Determine the (x, y) coordinate at the center of the cell enclosing the given text.  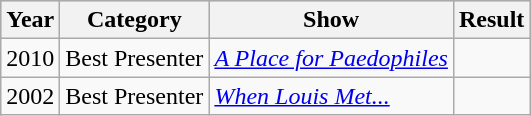
2002 (30, 96)
When Louis Met... (332, 96)
Show (332, 20)
A Place for Paedophiles (332, 58)
2010 (30, 58)
Category (134, 20)
Result (491, 20)
Year (30, 20)
